Return the [X, Y] coordinate for the center point of the cell that contains the specified text.  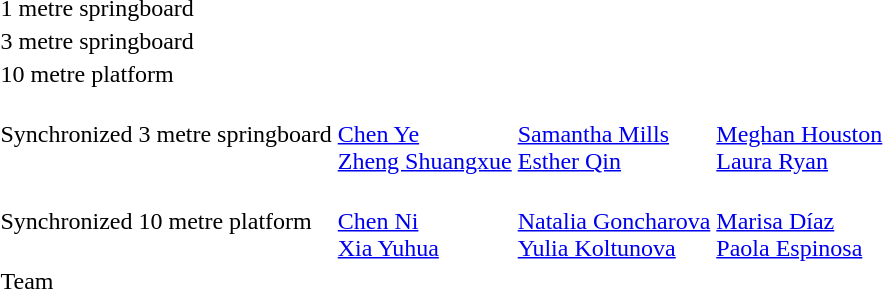
Chen NiXia Yuhua [424, 221]
Chen YeZheng Shuangxue [424, 134]
Natalia GoncharovaYulia Koltunova [614, 221]
Samantha MillsEsther Qin [614, 134]
